From the cell containing the given text, extract its center point as (x, y) coordinate. 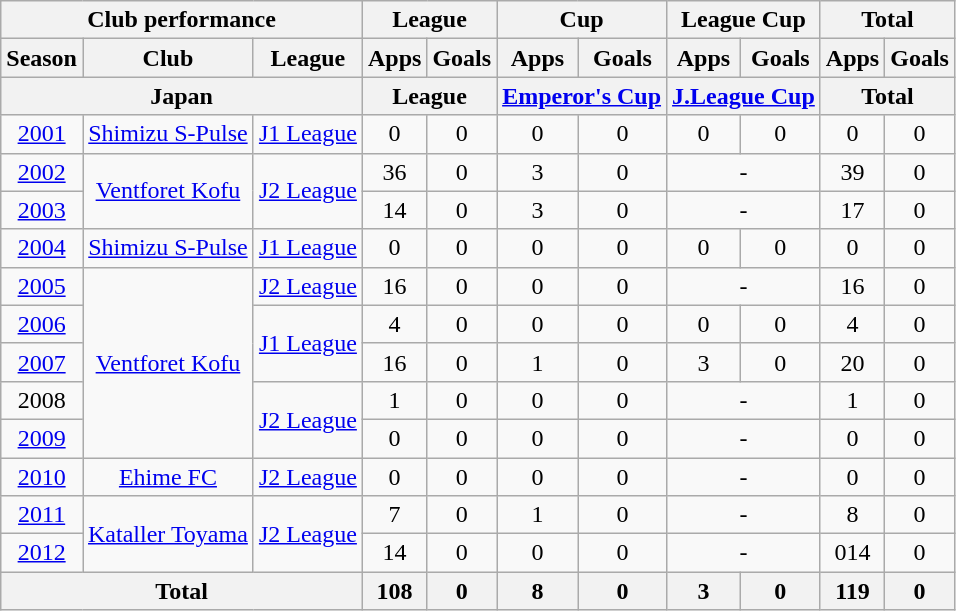
2008 (42, 400)
2005 (42, 286)
2011 (42, 515)
2012 (42, 553)
Japan (182, 96)
119 (852, 591)
J.League Cup (744, 96)
014 (852, 553)
Ehime FC (168, 477)
2001 (42, 134)
108 (394, 591)
2004 (42, 248)
Emperor's Cup (582, 96)
2002 (42, 172)
36 (394, 172)
2010 (42, 477)
2003 (42, 210)
39 (852, 172)
2006 (42, 324)
2009 (42, 438)
2007 (42, 362)
Club performance (182, 20)
20 (852, 362)
7 (394, 515)
Season (42, 58)
Kataller Toyama (168, 534)
Cup (582, 20)
17 (852, 210)
League Cup (744, 20)
Club (168, 58)
